Identify which cell holds the provided text, then report its [X, Y] central coordinate. 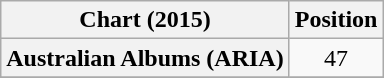
Australian Albums (ARIA) [145, 58]
47 [336, 58]
Position [336, 20]
Chart (2015) [145, 20]
